Output the (X, Y) coordinate of the center of the cell containing the given text.  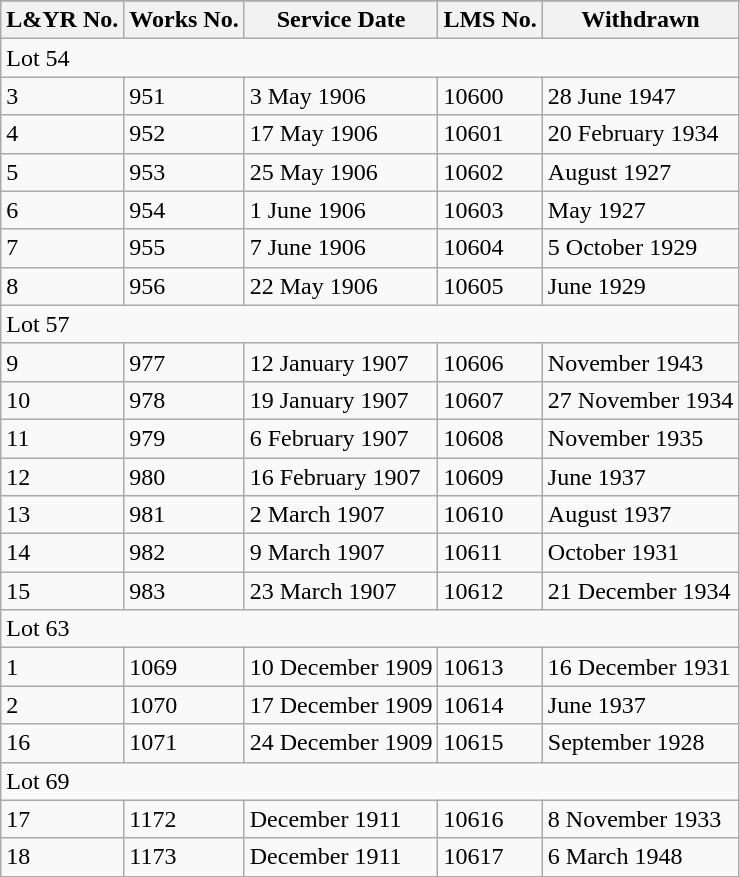
10608 (490, 438)
17 December 1909 (341, 705)
3 May 1906 (341, 96)
10600 (490, 96)
953 (184, 172)
981 (184, 515)
Service Date (341, 20)
August 1927 (640, 172)
16 (62, 743)
22 May 1906 (341, 286)
9 (62, 362)
951 (184, 96)
16 December 1931 (640, 667)
Lot 69 (370, 781)
977 (184, 362)
13 (62, 515)
24 December 1909 (341, 743)
10609 (490, 477)
Withdrawn (640, 20)
27 November 1934 (640, 400)
1172 (184, 819)
6 (62, 210)
17 May 1906 (341, 134)
17 (62, 819)
1 (62, 667)
21 December 1934 (640, 591)
September 1928 (640, 743)
May 1927 (640, 210)
11 (62, 438)
9 March 1907 (341, 553)
14 (62, 553)
4 (62, 134)
6 February 1907 (341, 438)
5 October 1929 (640, 248)
1 June 1906 (341, 210)
979 (184, 438)
10602 (490, 172)
23 March 1907 (341, 591)
5 (62, 172)
955 (184, 248)
7 June 1906 (341, 248)
20 February 1934 (640, 134)
1173 (184, 857)
LMS No. (490, 20)
16 February 1907 (341, 477)
10607 (490, 400)
18 (62, 857)
10613 (490, 667)
28 June 1947 (640, 96)
6 March 1948 (640, 857)
L&YR No. (62, 20)
25 May 1906 (341, 172)
1070 (184, 705)
Works No. (184, 20)
1071 (184, 743)
980 (184, 477)
2 (62, 705)
8 November 1933 (640, 819)
November 1943 (640, 362)
10 (62, 400)
Lot 63 (370, 629)
983 (184, 591)
10610 (490, 515)
10611 (490, 553)
August 1937 (640, 515)
3 (62, 96)
10617 (490, 857)
8 (62, 286)
2 March 1907 (341, 515)
10605 (490, 286)
November 1935 (640, 438)
954 (184, 210)
956 (184, 286)
10603 (490, 210)
952 (184, 134)
10612 (490, 591)
7 (62, 248)
978 (184, 400)
Lot 57 (370, 324)
10606 (490, 362)
19 January 1907 (341, 400)
10604 (490, 248)
October 1931 (640, 553)
10614 (490, 705)
10 December 1909 (341, 667)
12 January 1907 (341, 362)
15 (62, 591)
10616 (490, 819)
982 (184, 553)
June 1929 (640, 286)
10601 (490, 134)
10615 (490, 743)
Lot 54 (370, 58)
1069 (184, 667)
12 (62, 477)
